Provide the (x, y) coordinate of the cell's center where the given text is located.  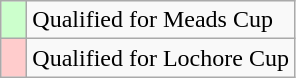
Qualified for Meads Cup (161, 20)
Qualified for Lochore Cup (161, 58)
